Scan for the cell matching the given text and deliver its (x, y) coordinate at center. 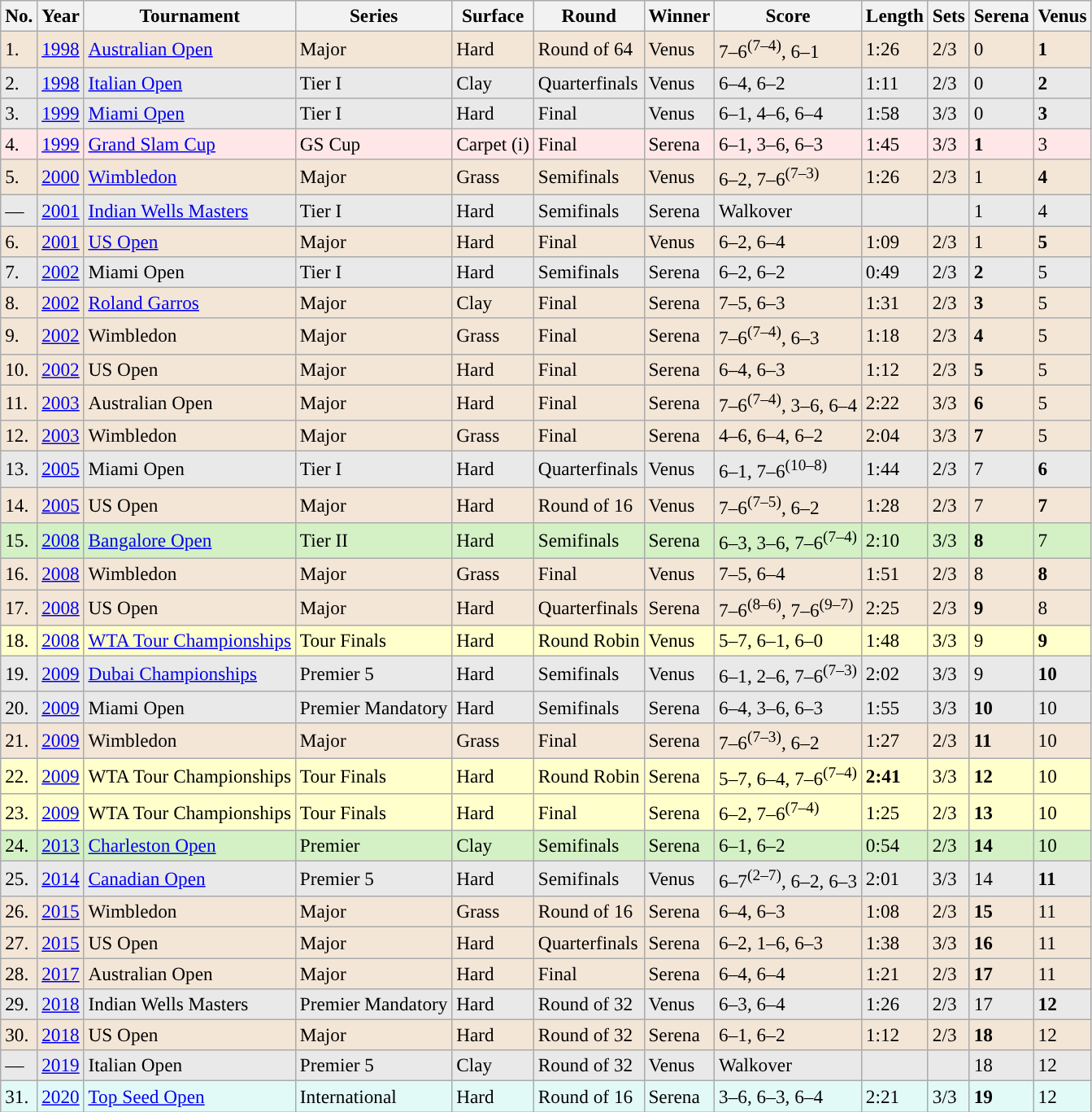
Round of 64 (589, 49)
1:31 (894, 303)
8. (20, 303)
20. (20, 707)
2. (20, 82)
No. (20, 15)
1:44 (894, 469)
6–3, 6–4 (789, 1004)
Sets (948, 15)
3. (20, 113)
9. (20, 336)
0:54 (894, 845)
1:38 (894, 942)
7–6(7–5), 6–2 (789, 504)
1:51 (894, 573)
2:01 (894, 879)
1:18 (894, 336)
1:21 (894, 973)
Round (589, 15)
1:25 (894, 812)
2:02 (894, 674)
6–4, 3–6, 6–3 (789, 707)
7–6(7–4), 6–1 (789, 49)
2:22 (894, 402)
6–1, 7–6(10–8) (789, 469)
10. (20, 369)
1:09 (894, 241)
6–2, 1–6, 6–3 (789, 942)
1:55 (894, 707)
1:45 (894, 144)
Year (60, 15)
6–2, 6–4 (789, 241)
26. (20, 912)
14. (20, 504)
1. (20, 49)
1:48 (894, 640)
19. (20, 674)
6–4, 6–2 (789, 82)
2:04 (894, 435)
1:27 (894, 740)
18. (20, 640)
5–7, 6–1, 6–0 (789, 640)
6–3, 3–6, 7–6(7–4) (789, 540)
25. (20, 879)
11. (20, 402)
2014 (60, 879)
Premier (373, 845)
6–2, 7–6(7–4) (789, 812)
4. (20, 144)
Tournament (189, 15)
Carpet (i) (493, 144)
29. (20, 1004)
27. (20, 942)
GS Cup (373, 144)
Top Seed Open (189, 1096)
Dubai Championships (189, 674)
Bangalore Open (189, 540)
3–6, 6–3, 6–4 (789, 1096)
6–2, 7–6(7–3) (789, 177)
13 (1002, 812)
Series (373, 15)
0:49 (894, 272)
2:41 (894, 776)
2013 (60, 845)
Length (894, 15)
12. (20, 435)
Canadian Open (189, 879)
17. (20, 607)
Roland Garros (189, 303)
7–6(7–4), 3–6, 6–4 (789, 402)
22. (20, 776)
7–5, 6–3 (789, 303)
Tier II (373, 540)
6–7(2–7), 6–2, 6–3 (789, 879)
2019 (60, 1066)
Charleston Open (189, 845)
15 (1002, 912)
Grand Slam Cup (189, 144)
23. (20, 812)
1:58 (894, 113)
7. (20, 272)
5–7, 6–4, 7–6(7–4) (789, 776)
30. (20, 1035)
7–5, 6–4 (789, 573)
1:08 (894, 912)
6–1, 3–6, 6–3 (789, 144)
24. (20, 845)
6. (20, 241)
2020 (60, 1096)
15. (20, 540)
19 (1002, 1096)
7–6(7–3), 6–2 (789, 740)
International (373, 1096)
16 (1002, 942)
2017 (60, 973)
2000 (60, 177)
1:11 (894, 82)
2:10 (894, 540)
5. (20, 177)
16. (20, 573)
Surface (493, 15)
2:25 (894, 607)
Winner (680, 15)
6–1, 2–6, 7–6(7–3) (789, 674)
28. (20, 973)
21. (20, 740)
31. (20, 1096)
2:21 (894, 1096)
Score (789, 15)
7–6(7–4), 6–3 (789, 336)
6–2, 6–2 (789, 272)
7–6(8–6), 7–6(9–7) (789, 607)
6–4, 6–4 (789, 973)
13. (20, 469)
6–1, 4–6, 6–4 (789, 113)
1:28 (894, 504)
4–6, 6–4, 6–2 (789, 435)
